Determine the [x, y] coordinate at the center of the cell enclosing the given text.  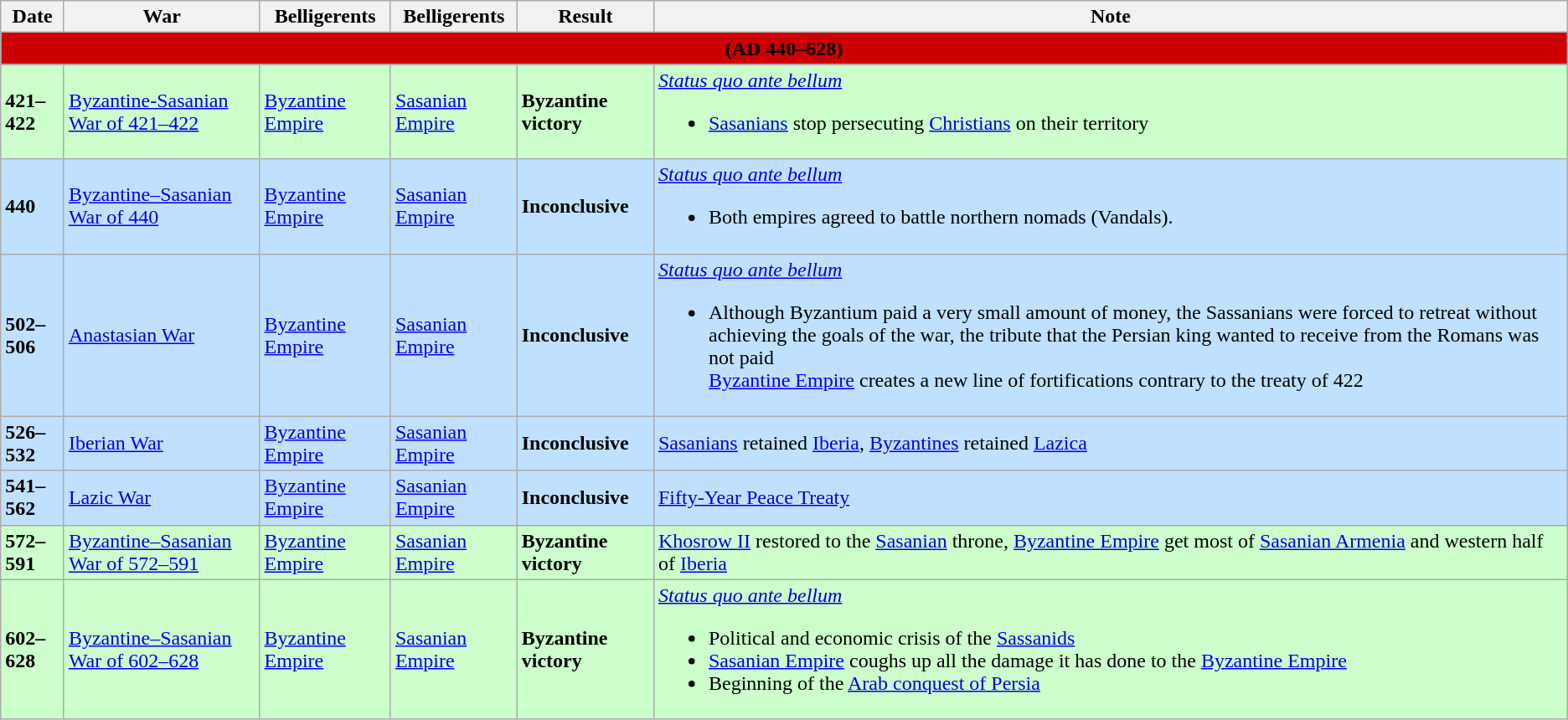
572–591 [33, 553]
Fifty-Year Peace Treaty [1111, 497]
Khosrow II restored to the Sasanian throne, Byzantine Empire get most of Sasanian Armenia and western half of Iberia [1111, 553]
526–532 [33, 444]
Note [1111, 17]
502–506 [33, 335]
Byzantine-Sasanian War of 421–422 [162, 112]
602–628 [33, 650]
421–422 [33, 112]
Byzantine–Sasanian War of 602–628 [162, 650]
Anastasian War [162, 335]
Byzantine–Sasanian War of 572–591 [162, 553]
Result [585, 17]
(AD 440–628) [784, 49]
Sasanians retained Iberia, Byzantines retained Lazica [1111, 444]
Status quo ante bellumSasanians stop persecuting Christians on their territory [1111, 112]
Date [33, 17]
War [162, 17]
Lazic War [162, 497]
440 [33, 206]
Status quo ante bellumBoth empires agreed to battle northern nomads (Vandals). [1111, 206]
541–562 [33, 497]
Iberian War [162, 444]
Byzantine–Sasanian War of 440 [162, 206]
